Scan for the cell matching the given text and deliver its (X, Y) coordinate at center. 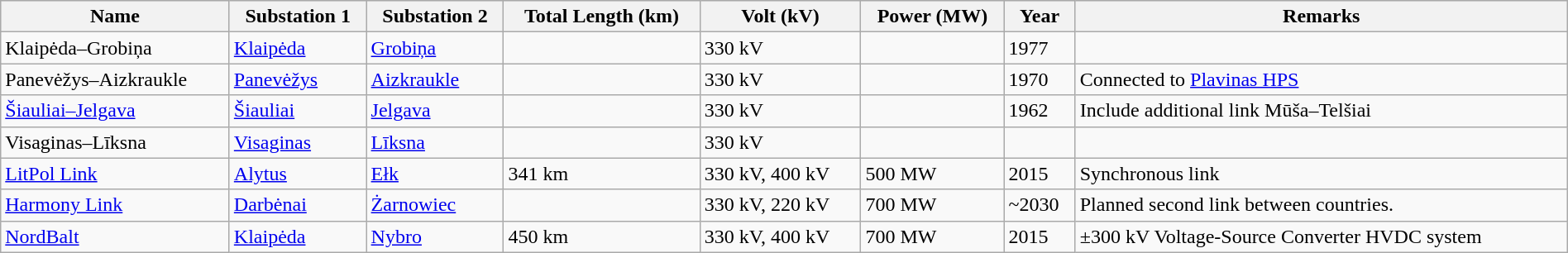
Grobiņa (435, 48)
Nybro (435, 236)
Substation 1 (298, 17)
Name (116, 17)
450 km (602, 236)
Harmony Link (116, 205)
Visaginas (298, 142)
Līksna (435, 142)
Synchronous link (1322, 174)
LitPol Link (116, 174)
Year (1040, 17)
Alytus (298, 174)
1977 (1040, 48)
Include additional link Mūša–Telšiai (1322, 111)
Klaipėda–Grobiņa (116, 48)
Aizkraukle (435, 79)
341 km (602, 174)
Visaginas–Līksna (116, 142)
Šiauliai (298, 111)
1970 (1040, 79)
Šiauliai–Jelgava (116, 111)
NordBalt (116, 236)
Żarnowiec (435, 205)
Darbėnai (298, 205)
Volt (kV) (781, 17)
±300 kV Voltage-Source Converter HVDC system (1322, 236)
Panevėžys (298, 79)
Planned second link between countries. (1322, 205)
Connected to Plavinas HPS (1322, 79)
Panevėžys–Aizkraukle (116, 79)
1962 (1040, 111)
500 MW (933, 174)
Jelgava (435, 111)
Substation 2 (435, 17)
Total Length (km) (602, 17)
330 kV, 220 kV (781, 205)
Ełk (435, 174)
~2030 (1040, 205)
Remarks (1322, 17)
Power (MW) (933, 17)
